From the cell containing the given text, extract its center point as [x, y] coordinate. 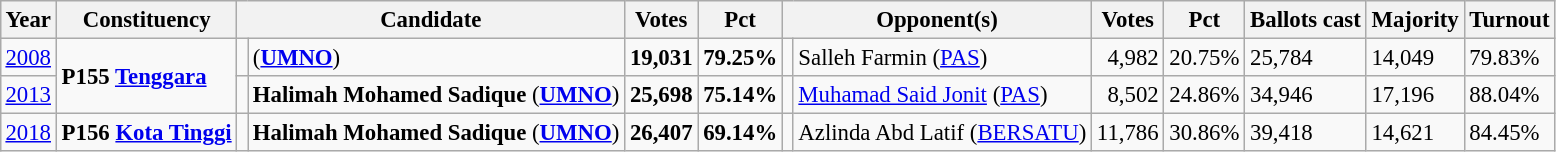
2008 [28, 57]
Constituency [146, 20]
11,786 [1128, 133]
14,049 [1415, 57]
Year [28, 20]
Candidate [431, 20]
19,031 [662, 57]
Turnout [1510, 20]
79.25% [740, 57]
34,946 [1306, 95]
P155 Tenggara [146, 76]
25,698 [662, 95]
88.04% [1510, 95]
Salleh Farmin (PAS) [942, 57]
Opponent(s) [936, 20]
75.14% [740, 95]
39,418 [1306, 133]
Muhamad Said Jonit (PAS) [942, 95]
25,784 [1306, 57]
Ballots cast [1306, 20]
69.14% [740, 133]
17,196 [1415, 95]
2013 [28, 95]
Azlinda Abd Latif (BERSATU) [942, 133]
26,407 [662, 133]
79.83% [1510, 57]
Majority [1415, 20]
8,502 [1128, 95]
84.45% [1510, 133]
30.86% [1204, 133]
4,982 [1128, 57]
2018 [28, 133]
(UMNO) [436, 57]
P156 Kota Tinggi [146, 133]
24.86% [1204, 95]
20.75% [1204, 57]
14,621 [1415, 133]
